Locate the cell with the specified text and output its [X, Y] center coordinate. 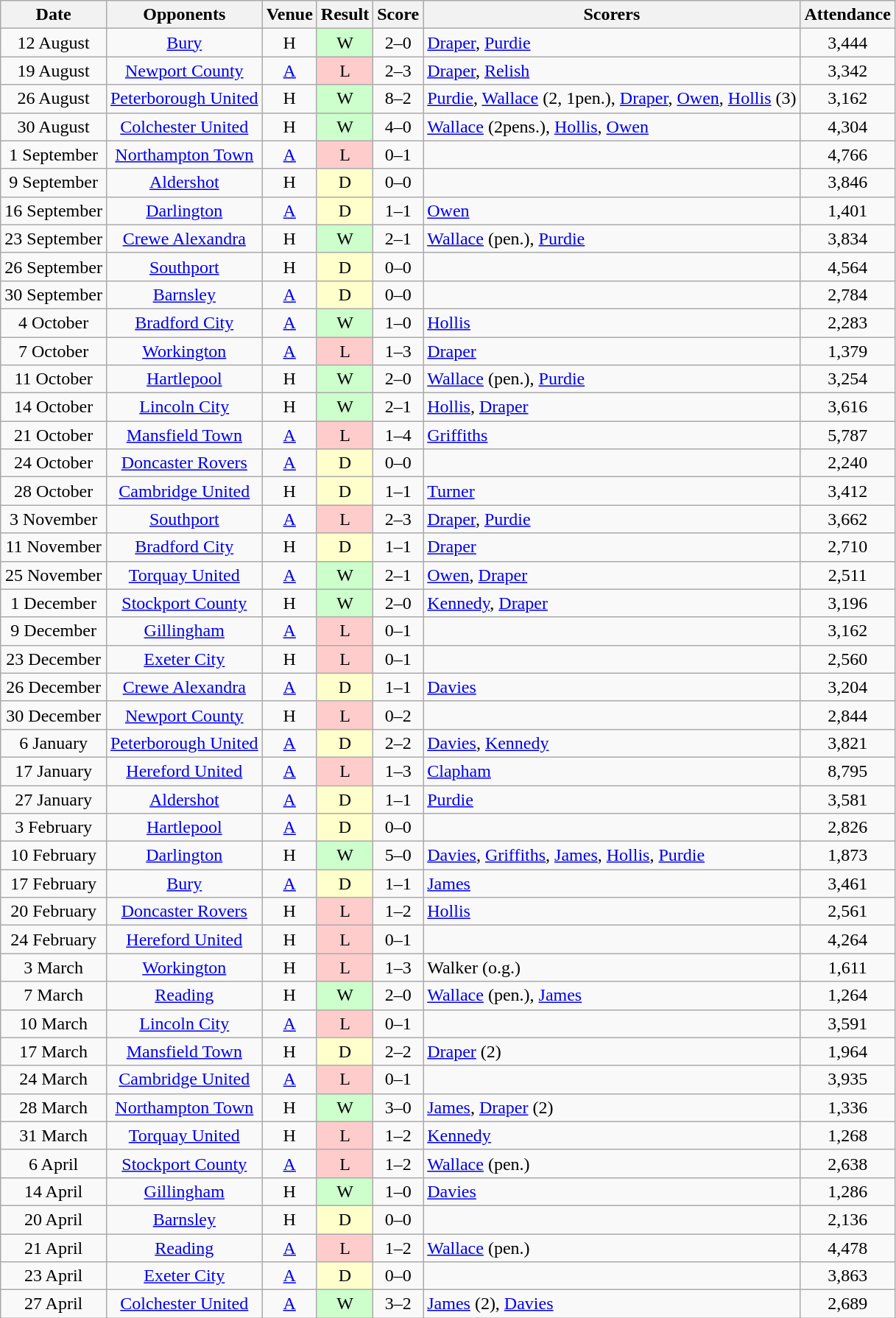
1,336 [847, 1107]
1,611 [847, 968]
14 April [54, 1191]
Wallace (pen.), James [612, 995]
5–0 [398, 856]
Score [398, 15]
30 September [54, 295]
1 September [54, 155]
3,412 [847, 491]
1,264 [847, 995]
27 April [54, 1304]
3,196 [847, 603]
26 August [54, 99]
23 April [54, 1276]
30 December [54, 715]
4,264 [847, 940]
3,662 [847, 519]
3,846 [847, 183]
1,873 [847, 856]
12 August [54, 43]
1 December [54, 603]
Purdie [612, 799]
Kennedy, Draper [612, 603]
Owen [612, 211]
3–0 [398, 1107]
17 March [54, 1051]
Purdie, Wallace (2, 1pen.), Draper, Owen, Hollis (3) [612, 99]
3 November [54, 519]
9 September [54, 183]
3,254 [847, 379]
7 October [54, 351]
24 February [54, 940]
21 October [54, 435]
1–4 [398, 435]
10 February [54, 856]
24 October [54, 463]
3 February [54, 828]
2,826 [847, 828]
23 December [54, 659]
1,964 [847, 1051]
1,401 [847, 211]
16 September [54, 211]
3,581 [847, 799]
Venue [289, 15]
2,689 [847, 1304]
2,844 [847, 715]
James [612, 884]
Davies, Griffiths, James, Hollis, Purdie [612, 856]
Attendance [847, 15]
Wallace (2pens.), Hollis, Owen [612, 127]
17 January [54, 771]
26 December [54, 687]
James, Draper (2) [612, 1107]
3,863 [847, 1276]
Scorers [612, 15]
Griffiths [612, 435]
2,560 [847, 659]
10 March [54, 1023]
6 April [54, 1163]
Turner [612, 491]
26 September [54, 267]
3,444 [847, 43]
2,283 [847, 323]
Date [54, 15]
1,286 [847, 1191]
Davies, Kennedy [612, 743]
1,268 [847, 1135]
27 January [54, 799]
1,379 [847, 351]
Draper (2) [612, 1051]
Opponents [184, 15]
20 April [54, 1219]
Clapham [612, 771]
3,591 [847, 1023]
3,935 [847, 1079]
8–2 [398, 99]
3,204 [847, 687]
19 August [54, 71]
20 February [54, 912]
17 February [54, 884]
4,766 [847, 155]
31 March [54, 1135]
14 October [54, 407]
11 October [54, 379]
5,787 [847, 435]
28 October [54, 491]
2,710 [847, 547]
2,240 [847, 463]
Result [345, 15]
2,638 [847, 1163]
7 March [54, 995]
2,511 [847, 575]
8,795 [847, 771]
30 August [54, 127]
Hollis, Draper [612, 407]
0–2 [398, 715]
3,821 [847, 743]
9 December [54, 631]
Owen, Draper [612, 575]
2,784 [847, 295]
4,478 [847, 1248]
Walker (o.g.) [612, 968]
6 January [54, 743]
Kennedy [612, 1135]
2,136 [847, 1219]
11 November [54, 547]
4,564 [847, 267]
2,561 [847, 912]
28 March [54, 1107]
4,304 [847, 127]
Draper, Relish [612, 71]
23 September [54, 239]
25 November [54, 575]
4–0 [398, 127]
3 March [54, 968]
21 April [54, 1248]
3–2 [398, 1304]
4 October [54, 323]
James (2), Davies [612, 1304]
24 March [54, 1079]
3,616 [847, 407]
3,342 [847, 71]
3,461 [847, 884]
3,834 [847, 239]
